Find where the given text appears and provide that cell's center as (x, y) coordinate. 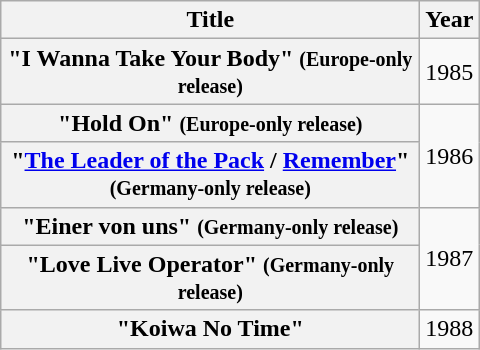
1985 (450, 72)
Title (210, 20)
1987 (450, 258)
"The Leader of the Pack / Remember" (Germany-only release) (210, 174)
"I Wanna Take Your Body" (Europe-only release) (210, 72)
"Einer von uns" (Germany-only release) (210, 226)
Year (450, 20)
"Koiwa No Time" (210, 329)
1988 (450, 329)
"Love Live Operator" (Germany-only release) (210, 278)
1986 (450, 156)
"Hold On" (Europe-only release) (210, 123)
